Scan for the cell matching the given text and deliver its [X, Y] coordinate at center. 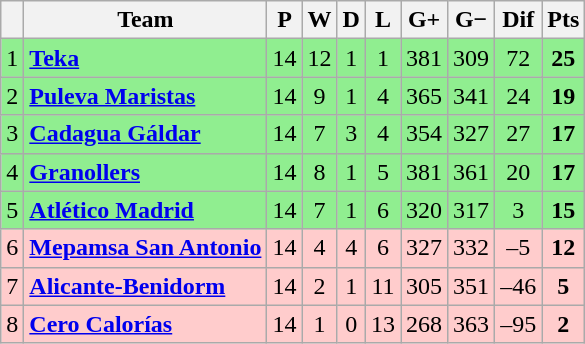
Granollers [146, 172]
G+ [424, 20]
W [320, 20]
320 [424, 210]
Teka [146, 58]
P [284, 20]
268 [424, 324]
19 [564, 96]
D [351, 20]
G− [472, 20]
–5 [518, 248]
Team [146, 20]
Atlético Madrid [146, 210]
317 [472, 210]
305 [424, 286]
Cero Calorías [146, 324]
Alicante-Benidorm [146, 286]
13 [382, 324]
341 [472, 96]
27 [518, 134]
361 [472, 172]
–95 [518, 324]
Mepamsa San Antonio [146, 248]
351 [472, 286]
25 [564, 58]
L [382, 20]
Puleva Maristas [146, 96]
Dif [518, 20]
0 [351, 324]
9 [320, 96]
11 [382, 286]
–46 [518, 286]
24 [518, 96]
354 [424, 134]
332 [472, 248]
Cadagua Gáldar [146, 134]
15 [564, 210]
363 [472, 324]
Pts [564, 20]
365 [424, 96]
20 [518, 172]
72 [518, 58]
309 [472, 58]
